Locate the cell with the specified text and output its (X, Y) center coordinate. 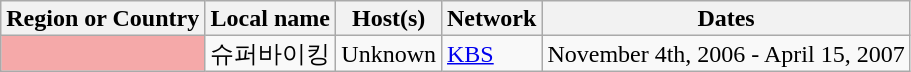
슈퍼바이킹 (270, 54)
Unknown (389, 54)
KBS (491, 54)
Dates (726, 18)
Local name (270, 18)
Network (491, 18)
November 4th, 2006 - April 15, 2007 (726, 54)
Host(s) (389, 18)
Region or Country (103, 18)
